Capture the cell that displays the provided text and extract its (X, Y) central coordinate. 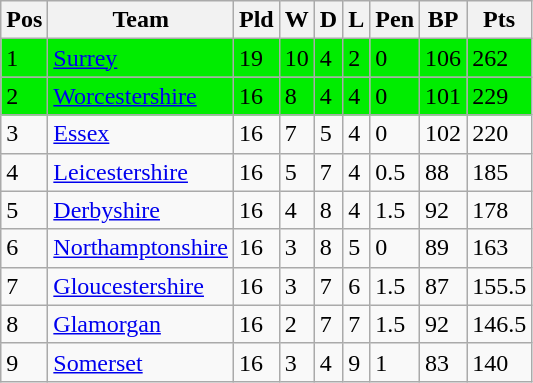
0.5 (395, 172)
185 (500, 172)
W (296, 20)
Derbyshire (141, 210)
Pts (500, 20)
Somerset (141, 362)
Surrey (141, 58)
10 (296, 58)
87 (444, 286)
262 (500, 58)
163 (500, 248)
178 (500, 210)
19 (257, 58)
Northamptonshire (141, 248)
D (328, 20)
229 (500, 96)
Pen (395, 20)
Glamorgan (141, 324)
83 (444, 362)
Gloucestershire (141, 286)
220 (500, 134)
88 (444, 172)
BP (444, 20)
Pld (257, 20)
101 (444, 96)
106 (444, 58)
140 (500, 362)
102 (444, 134)
Team (141, 20)
L (356, 20)
146.5 (500, 324)
155.5 (500, 286)
89 (444, 248)
Worcestershire (141, 96)
Essex (141, 134)
Pos (24, 20)
Leicestershire (141, 172)
